Locate the cell with the specified text and output its [X, Y] center coordinate. 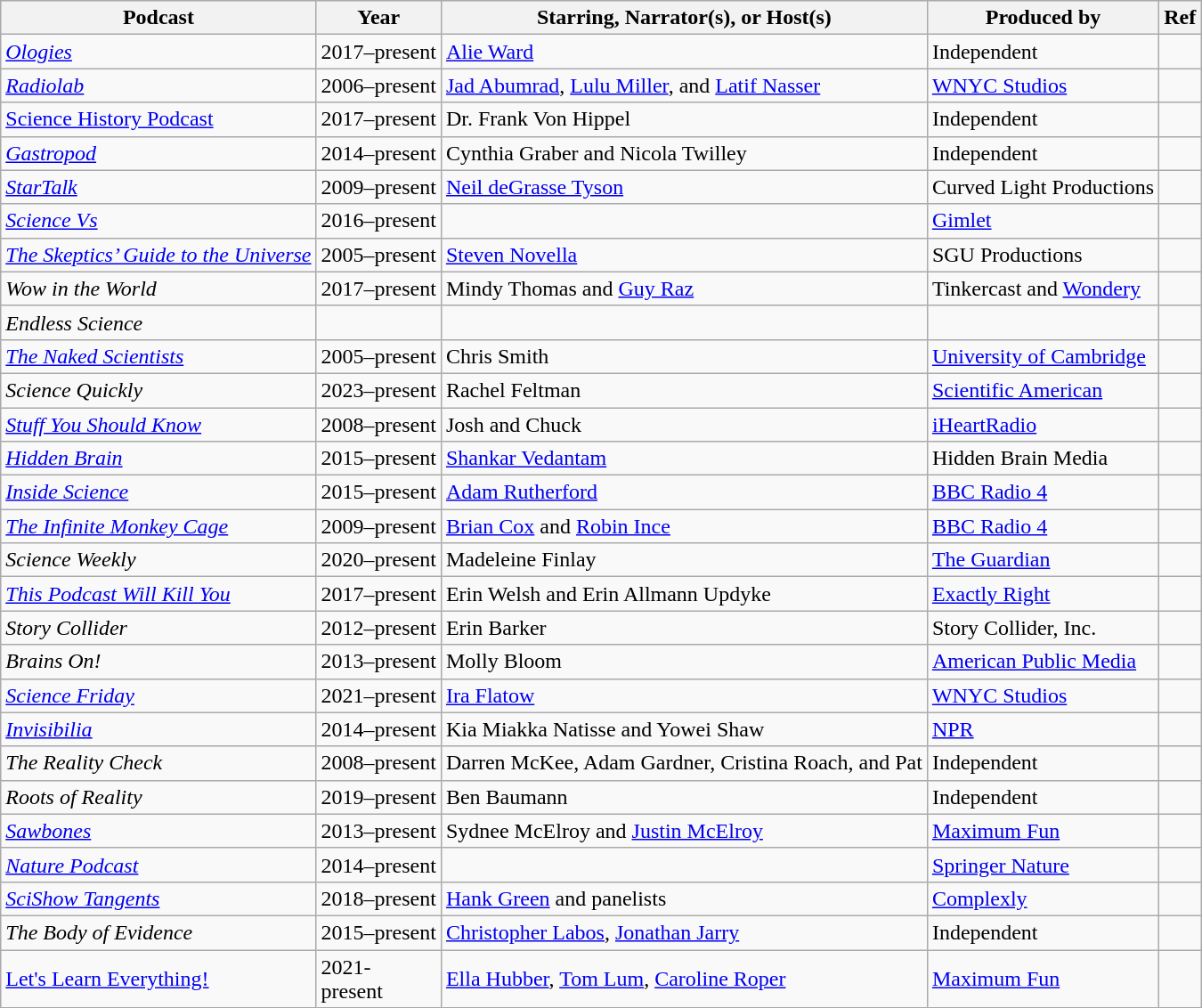
2012–present [378, 628]
Gastropod [158, 153]
Gimlet [1043, 221]
Hidden Brain [158, 459]
Dr. Frank Von Hippel [684, 119]
Podcast [158, 18]
Rachel Feltman [684, 390]
Let's Learn Everything! [158, 978]
Year [378, 18]
Cynthia Graber and Nicola Twilley [684, 153]
Hank Green and panelists [684, 898]
Alie Ward [684, 52]
Science History Podcast [158, 119]
Neil deGrasse Tyson [684, 187]
Stuff You Should Know [158, 425]
Sydnee McElroy and Justin McElroy [684, 831]
Ira Flatow [684, 695]
Story Collider [158, 628]
Wow in the World [158, 289]
Roots of Reality [158, 797]
2020–present [378, 560]
The Body of Evidence [158, 932]
Jad Abumrad, Lulu Miller, and Latif Nasser [684, 85]
2021-present [378, 978]
Ben Baumann [684, 797]
Story Collider, Inc. [1043, 628]
Adam Rutherford [684, 492]
The Reality Check [158, 763]
Invisibilia [158, 729]
Sawbones [158, 831]
Kia Miakka Natisse and Yowei Shaw [684, 729]
Erin Welsh and Erin Allmann Updyke [684, 594]
American Public Media [1043, 662]
2023–present [378, 390]
Josh and Chuck [684, 425]
2019–present [378, 797]
Produced by [1043, 18]
Steven Novella [684, 255]
SciShow Tangents [158, 898]
iHeartRadio [1043, 425]
The Skeptics’ Guide to the Universe [158, 255]
Darren McKee, Adam Gardner, Cristina Roach, and Pat [684, 763]
Shankar Vedantam [684, 459]
Tinkercast and Wondery [1043, 289]
The Infinite Monkey Cage [158, 526]
This Podcast Will Kill You [158, 594]
Starring, Narrator(s), or Host(s) [684, 18]
Exactly Right [1043, 594]
2021–present [378, 695]
Brian Cox and Robin Ince [684, 526]
Scientific American [1043, 390]
Science Weekly [158, 560]
Ref [1181, 18]
Springer Nature [1043, 865]
Erin Barker [684, 628]
Inside Science [158, 492]
Curved Light Productions [1043, 187]
Complexly [1043, 898]
Endless Science [158, 322]
Ologies [158, 52]
Science Friday [158, 695]
Chris Smith [684, 356]
Christopher Labos, Jonathan Jarry [684, 932]
Science Quickly [158, 390]
Brains On! [158, 662]
Mindy Thomas and Guy Raz [684, 289]
2018–present [378, 898]
Hidden Brain Media [1043, 459]
Ella Hubber, Tom Lum, Caroline Roper [684, 978]
StarTalk [158, 187]
2006–present [378, 85]
Radiolab [158, 85]
Science Vs [158, 221]
Madeleine Finlay [684, 560]
Nature Podcast [158, 865]
The Naked Scientists [158, 356]
The Guardian [1043, 560]
Molly Bloom [684, 662]
2016–present [378, 221]
NPR [1043, 729]
SGU Productions [1043, 255]
University of Cambridge [1043, 356]
